Identify which cell holds the provided text, then report its (X, Y) central coordinate. 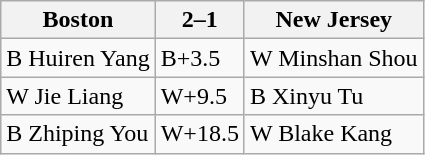
B Huiren Yang (78, 58)
W Minshan Shou (334, 58)
B Zhiping You (78, 134)
W+18.5 (200, 134)
W+9.5 (200, 96)
W Jie Liang (78, 96)
2–1 (200, 20)
New Jersey (334, 20)
W Blake Kang (334, 134)
Boston (78, 20)
B Xinyu Tu (334, 96)
B+3.5 (200, 58)
